Identify which cell holds the provided text, then report its [x, y] central coordinate. 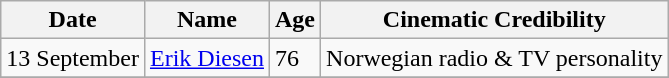
Norwegian radio & TV personality [494, 58]
Date [73, 20]
Erik Diesen [206, 58]
Name [206, 20]
76 [294, 58]
13 September [73, 58]
Cinematic Credibility [494, 20]
Age [294, 20]
